Scan for the cell matching the given text and deliver its [X, Y] coordinate at center. 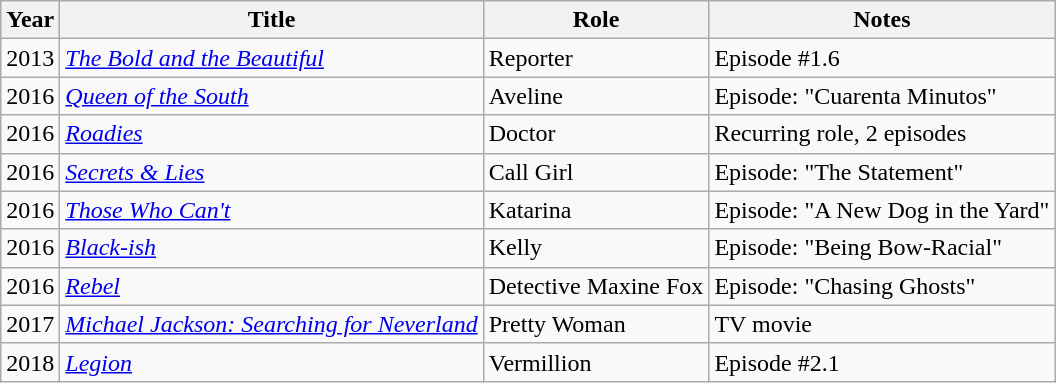
2018 [30, 362]
Doctor [596, 134]
Roadies [272, 134]
2017 [30, 324]
Recurring role, 2 episodes [882, 134]
Detective Maxine Fox [596, 286]
TV movie [882, 324]
Call Girl [596, 172]
Episode: "Cuarenta Minutos" [882, 96]
Episode: "Being Bow-Racial" [882, 248]
Episode: "The Statement" [882, 172]
Episode #2.1 [882, 362]
Those Who Can't [272, 210]
Role [596, 20]
Episode: "Chasing Ghosts" [882, 286]
2013 [30, 58]
Black-ish [272, 248]
Katarina [596, 210]
Episode: "A New Dog in the Yard" [882, 210]
Vermillion [596, 362]
Notes [882, 20]
Legion [272, 362]
Pretty Woman [596, 324]
Secrets & Lies [272, 172]
Year [30, 20]
Episode #1.6 [882, 58]
Michael Jackson: Searching for Neverland [272, 324]
Reporter [596, 58]
Aveline [596, 96]
The Bold and the Beautiful [272, 58]
Kelly [596, 248]
Rebel [272, 286]
Queen of the South [272, 96]
Title [272, 20]
